Return [x, y] of the center of cell containing provided text 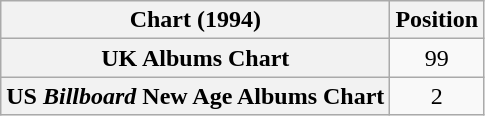
Chart (1994) [196, 20]
99 [437, 58]
Position [437, 20]
US Billboard New Age Albums Chart [196, 96]
2 [437, 96]
UK Albums Chart [196, 58]
